Return [X, Y] of the center of cell containing provided text 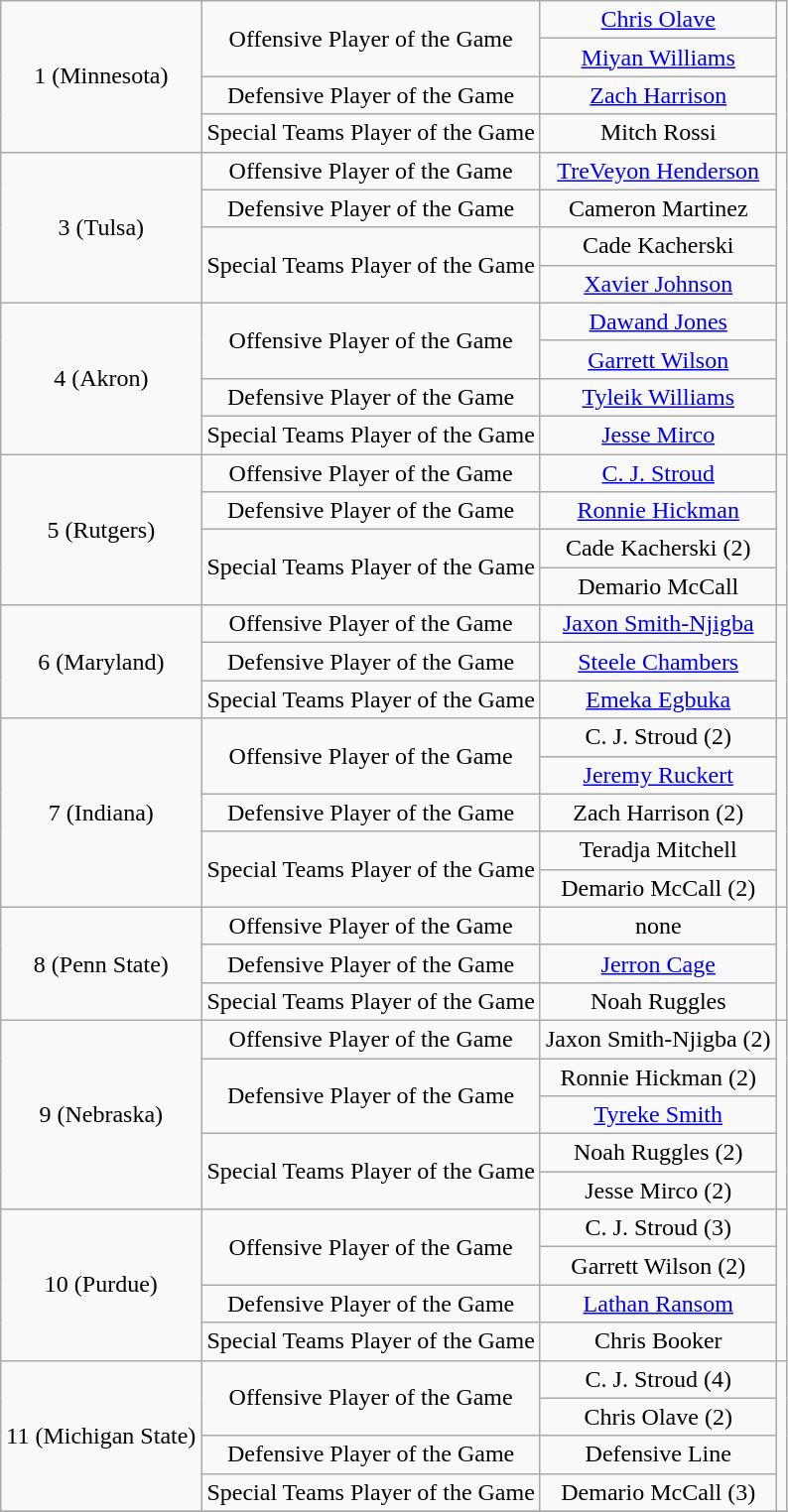
7 (Indiana) [101, 813]
Chris Olave (2) [658, 1417]
3 (Tulsa) [101, 227]
Chris Booker [658, 1341]
Jeremy Ruckert [658, 775]
Dawand Jones [658, 321]
Garrett Wilson (2) [658, 1266]
Jesse Mirco [658, 435]
Ronnie Hickman [658, 511]
Miyan Williams [658, 58]
Tyreke Smith [658, 1115]
10 (Purdue) [101, 1285]
Emeka Egbuka [658, 699]
Cade Kacherski [658, 246]
C. J. Stroud (3) [658, 1228]
5 (Rutgers) [101, 530]
Mitch Rossi [658, 133]
6 (Maryland) [101, 662]
4 (Akron) [101, 378]
Xavier Johnson [658, 284]
Zach Harrison [658, 95]
Lathan Ransom [658, 1304]
1 (Minnesota) [101, 76]
Jaxon Smith-Njigba (2) [658, 1039]
Jesse Mirco (2) [658, 1191]
Garrett Wilson [658, 359]
Cameron Martinez [658, 208]
Cade Kacherski (2) [658, 549]
Demario McCall (3) [658, 1492]
8 (Penn State) [101, 963]
Jerron Cage [658, 963]
Defensive Line [658, 1454]
9 (Nebraska) [101, 1114]
Chris Olave [658, 20]
Teradja Mitchell [658, 850]
C. J. Stroud (4) [658, 1379]
C. J. Stroud [658, 473]
TreVeyon Henderson [658, 171]
none [658, 926]
Demario McCall (2) [658, 888]
11 (Michigan State) [101, 1436]
Noah Ruggles [658, 1001]
Zach Harrison (2) [658, 813]
C. J. Stroud (2) [658, 737]
Ronnie Hickman (2) [658, 1076]
Steele Chambers [658, 662]
Tyleik Williams [658, 397]
Noah Ruggles (2) [658, 1153]
Demario McCall [658, 586]
Jaxon Smith-Njigba [658, 624]
